Search for the cell housing the specified text and yield its (X, Y) center coordinate. 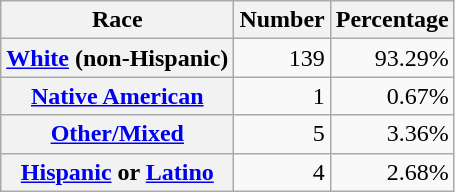
Race (118, 20)
0.67% (392, 96)
2.68% (392, 172)
Other/Mixed (118, 134)
139 (282, 58)
4 (282, 172)
5 (282, 134)
White (non-Hispanic) (118, 58)
Number (282, 20)
Percentage (392, 20)
1 (282, 96)
93.29% (392, 58)
Hispanic or Latino (118, 172)
Native American (118, 96)
3.36% (392, 134)
